Identify which cell holds the provided text, then report its [X, Y] central coordinate. 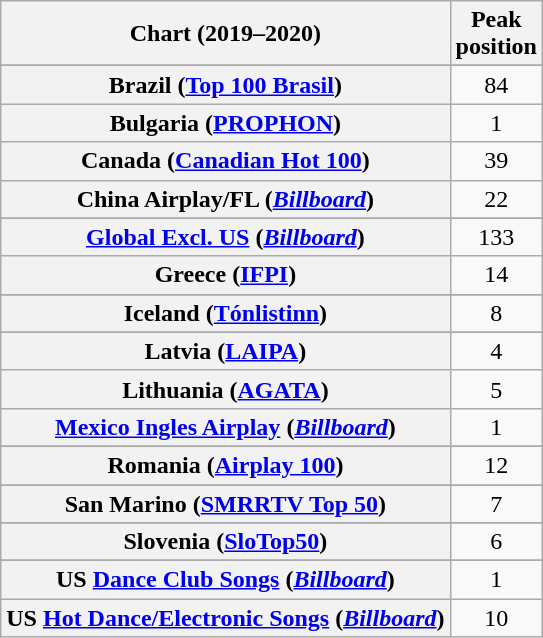
4 [496, 351]
8 [496, 313]
Mexico Ingles Airplay (Billboard) [226, 427]
Canada (Canadian Hot 100) [226, 161]
Global Excl. US (Billboard) [226, 237]
12 [496, 465]
Slovenia (SloTop50) [226, 542]
Bulgaria (PROPHON) [226, 123]
Greece (IFPI) [226, 275]
6 [496, 542]
Peakposition [496, 34]
China Airplay/FL (Billboard) [226, 199]
Romania (Airplay 100) [226, 465]
5 [496, 389]
Iceland (Tónlistinn) [226, 313]
133 [496, 237]
Brazil (Top 100 Brasil) [226, 85]
7 [496, 503]
US Dance Club Songs (Billboard) [226, 580]
14 [496, 275]
San Marino (SMRRTV Top 50) [226, 503]
22 [496, 199]
84 [496, 85]
Chart (2019–2020) [226, 34]
Lithuania (AGATA) [226, 389]
39 [496, 161]
Latvia (LAIPA) [226, 351]
10 [496, 618]
US Hot Dance/Electronic Songs (Billboard) [226, 618]
